Detect which cell encompasses the target text, then output its [X, Y] center coordinate. 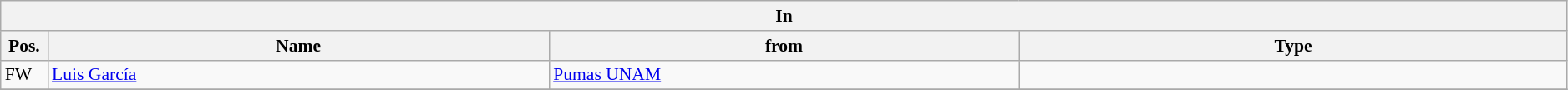
Luis García [298, 75]
In [784, 16]
Type [1293, 46]
from [784, 46]
Name [298, 46]
FW [24, 75]
Pumas UNAM [784, 75]
Pos. [24, 46]
